Find where the given text appears and provide that cell's center as (x, y) coordinate. 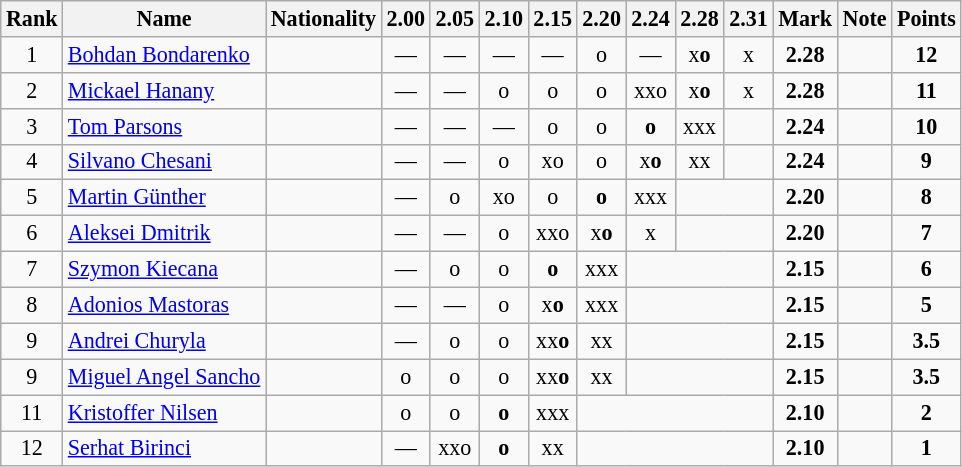
Name (164, 18)
Aleksei Dmitrik (164, 233)
10 (926, 126)
2.00 (406, 18)
Note (864, 18)
Mickael Hanany (164, 90)
Nationality (324, 18)
2.31 (748, 18)
Kristoffer Nilsen (164, 412)
Martin Günther (164, 198)
Miguel Angel Sancho (164, 377)
3 (32, 126)
2.05 (454, 18)
Silvano Chesani (164, 162)
Points (926, 18)
Bohdan Bondarenko (164, 54)
Andrei Churyla (164, 341)
Rank (32, 18)
Tom Parsons (164, 126)
Szymon Kiecana (164, 269)
Serhat Birinci (164, 448)
Mark (805, 18)
4 (32, 162)
Adonios Mastoras (164, 305)
